From the cell containing the given text, extract its center point as [X, Y] coordinate. 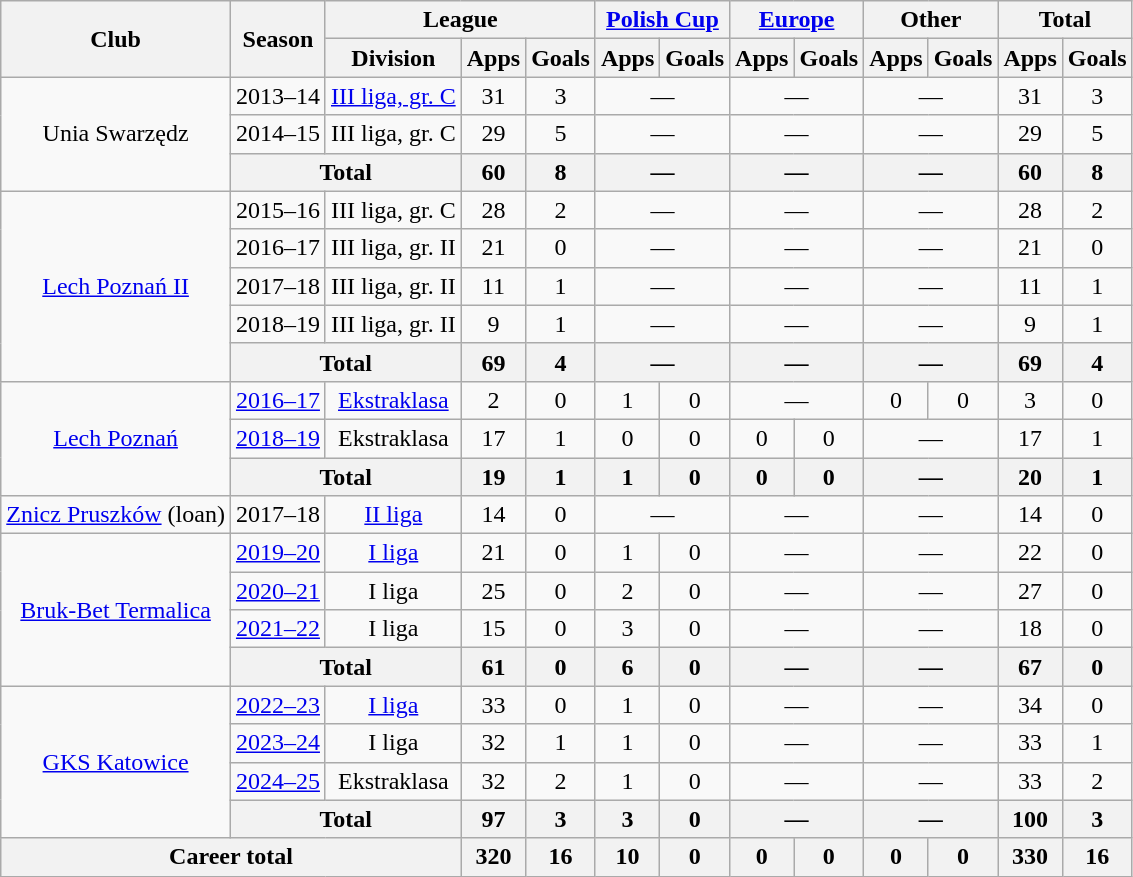
67 [1030, 667]
6 [627, 667]
100 [1030, 819]
18 [1030, 629]
Bruk-Bet Termalica [116, 610]
15 [493, 629]
27 [1030, 591]
Other [931, 20]
330 [1030, 857]
Division [393, 58]
2022–23 [278, 705]
10 [627, 857]
Lech Poznań [116, 438]
Polish Cup [662, 20]
2019–20 [278, 553]
Europe [797, 20]
League [460, 20]
20 [1030, 477]
II liga [393, 515]
2013–14 [278, 96]
2020–21 [278, 591]
Club [116, 39]
Career total [231, 857]
Lech Poznań II [116, 286]
2014–15 [278, 134]
61 [493, 667]
320 [493, 857]
19 [493, 477]
2021–22 [278, 629]
2024–25 [278, 781]
Season [278, 39]
34 [1030, 705]
25 [493, 591]
Unia Swarzędz [116, 134]
22 [1030, 553]
Znicz Pruszków (loan) [116, 515]
97 [493, 819]
2015–16 [278, 210]
GKS Katowice [116, 762]
2023–24 [278, 743]
